Search for the cell housing the specified text and yield its (X, Y) center coordinate. 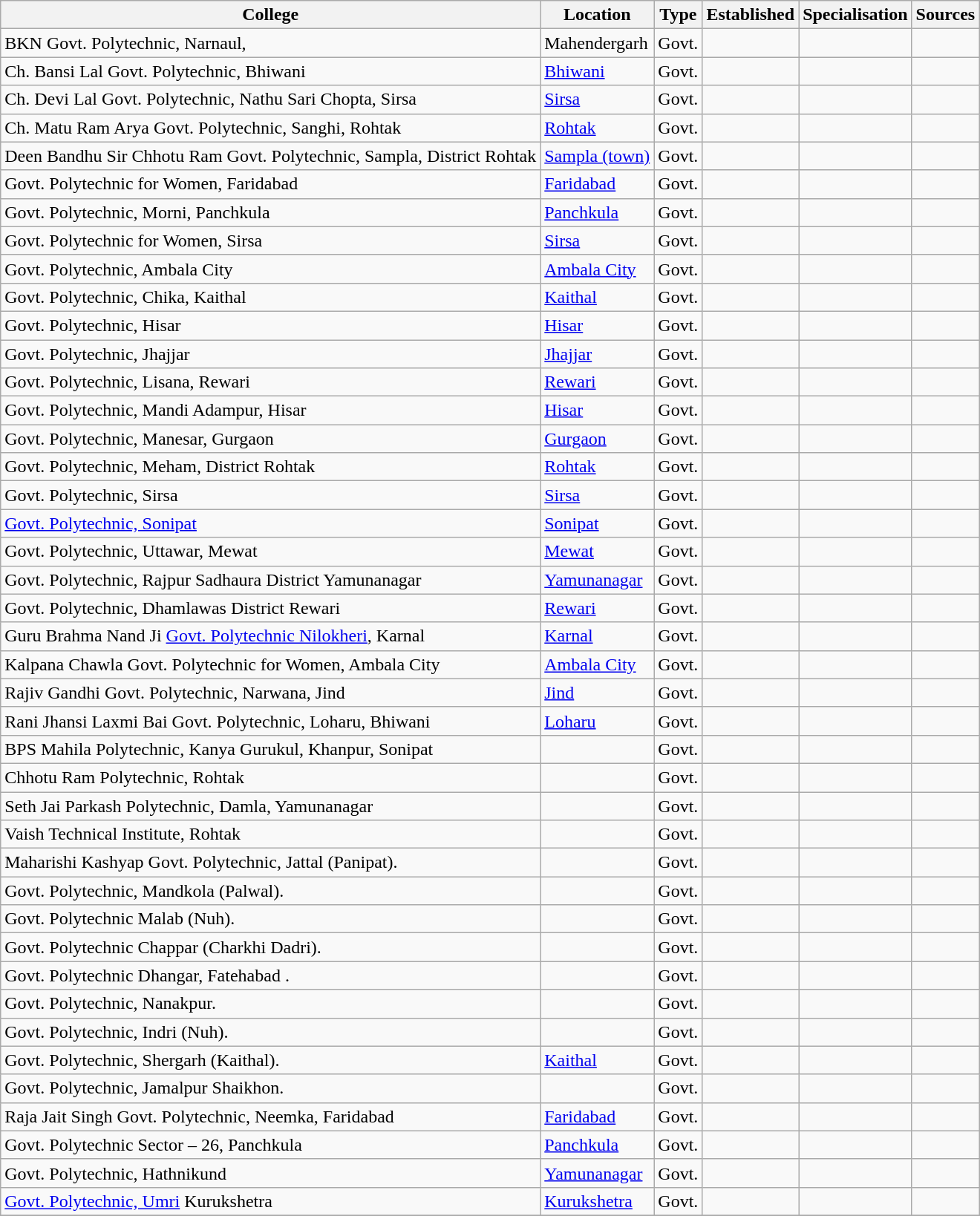
Deen Bandhu Sir Chhotu Ram Govt. Polytechnic, Sampla, District Rohtak (270, 156)
Govt. Polytechnic, Umri Kurukshetra (270, 1201)
Mahendergarh (597, 43)
Govt. Polytechnic for Women, Sirsa (270, 241)
Govt. Polytechnic, Uttawar, Mewat (270, 552)
Govt. Polytechnic, Meham, District Rohtak (270, 467)
Govt. Polytechnic, Sirsa (270, 495)
Govt. Polytechnic, Manesar, Gurgaon (270, 439)
BKN Govt. Polytechnic, Narnaul, (270, 43)
Govt. Polytechnic, Nanakpur. (270, 1004)
Gurgaon (597, 439)
Seth Jai Parkash Polytechnic, Damla, Yamunanagar (270, 805)
Govt. Polytechnic, Dhamlawas District Rewari (270, 608)
Chhotu Ram Polytechnic, Rohtak (270, 777)
Govt. Polytechnic for Women, Faridabad (270, 184)
Ch. Devi Lal Govt. Polytechnic, Nathu Sari Chopta, Sirsa (270, 99)
Vaish Technical Institute, Rohtak (270, 834)
Sampla (town) (597, 156)
Govt. Polytechnic Dhangar, Fatehabad . (270, 975)
Maharishi Kashyap Govt. Polytechnic, Jattal (Panipat). (270, 863)
Govt. Polytechnic, Jamalpur Shaikhon. (270, 1088)
Govt. Polytechnic, Mandi Adampur, Hisar (270, 411)
Govt. Polytechnic, Mandkola (Palwal). (270, 891)
Govt. Polytechnic Chappar (Charkhi Dadri). (270, 947)
Guru Brahma Nand Ji Govt. Polytechnic Nilokheri, Karnal (270, 636)
Jind (597, 693)
Govt. Polytechnic, Sonipat (270, 523)
Kalpana Chawla Govt. Polytechnic for Women, Ambala City (270, 664)
Loharu (597, 721)
Ch. Bansi Lal Govt. Polytechnic, Bhiwani (270, 71)
Govt. Polytechnic, Chika, Kaithal (270, 297)
Rani Jhansi Laxmi Bai Govt. Polytechnic, Loharu, Bhiwani (270, 721)
Govt. Polytechnic, Ambala City (270, 269)
Specialisation (855, 15)
Ch. Matu Ram Arya Govt. Polytechnic, Sanghi, Rohtak (270, 128)
Established (751, 15)
Mewat (597, 552)
Type (679, 15)
Govt. Polytechnic, Hisar (270, 325)
Govt. Polytechnic, Indri (Nuh). (270, 1032)
Bhiwani (597, 71)
Rajiv Gandhi Govt. Polytechnic, Narwana, Jind (270, 693)
Govt. Polytechnic, Rajpur Sadhaura District Yamunanagar (270, 580)
Govt. Polytechnic Sector – 26, Panchkula (270, 1145)
Kurukshetra (597, 1201)
Sonipat (597, 523)
Raja Jait Singh Govt. Polytechnic, Neemka, Faridabad (270, 1117)
BPS Mahila Polytechnic, Kanya Gurukul, Khanpur, Sonipat (270, 749)
Govt. Polytechnic, Jhajjar (270, 354)
Govt. Polytechnic, Shergarh (Kaithal). (270, 1060)
Govt. Polytechnic, Hathnikund (270, 1173)
Govt. Polytechnic, Morni, Panchkula (270, 212)
Location (597, 15)
Govt. Polytechnic, Lisana, Rewari (270, 382)
Sources (946, 15)
Govt. Polytechnic Malab (Nuh). (270, 919)
Jhajjar (597, 354)
Karnal (597, 636)
College (270, 15)
